Return the [X, Y] coordinate for the center point of the cell that contains the specified text.  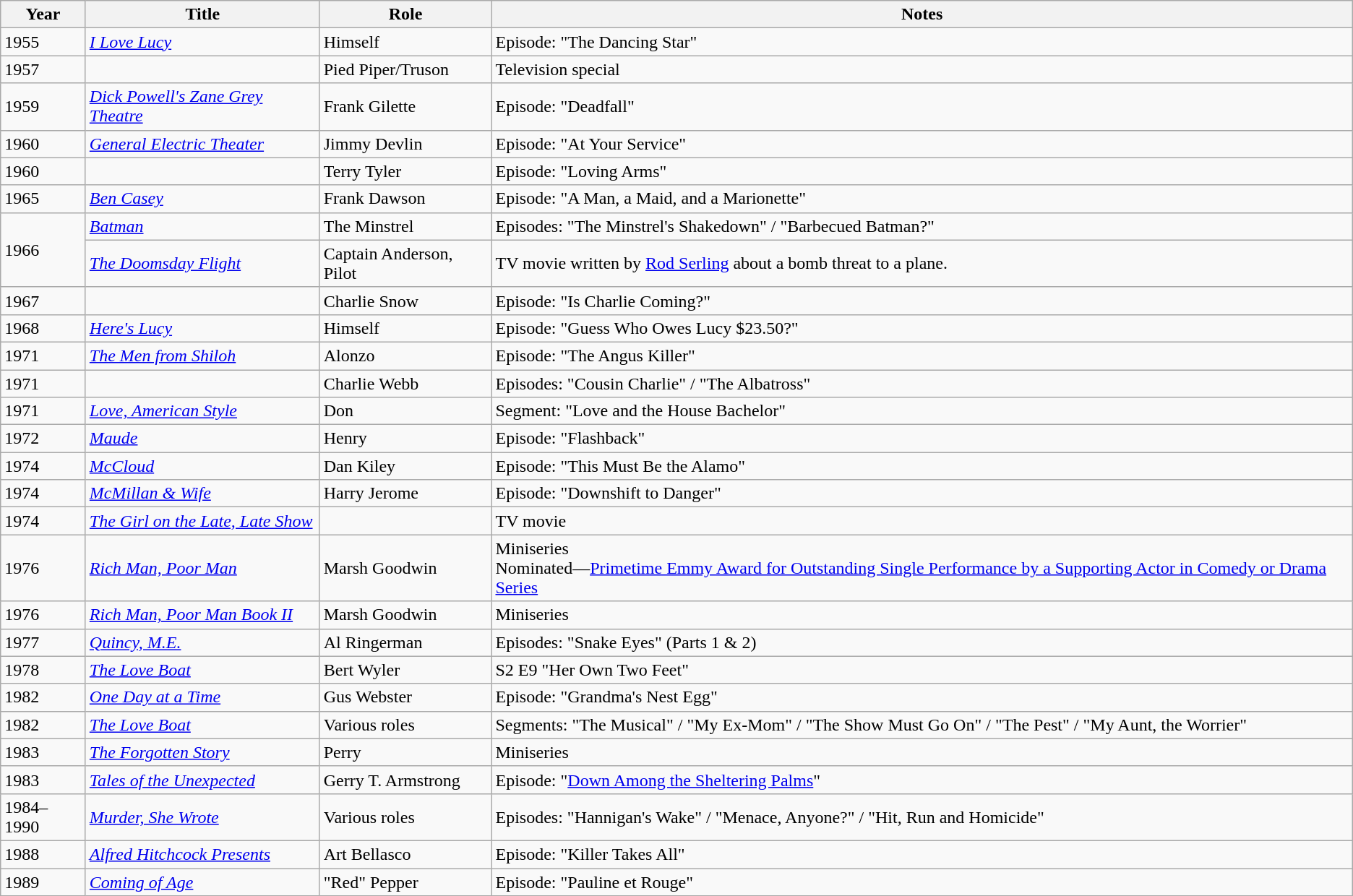
Year [43, 14]
1972 [43, 439]
1977 [43, 642]
Al Ringerman [405, 642]
The Forgotten Story [202, 752]
Episode: "Pauline et Rouge" [922, 882]
I Love Lucy [202, 42]
Episodes: "Cousin Charlie" / "The Albatross" [922, 384]
Alonzo [405, 356]
Pied Piper/Truson [405, 69]
Episode: "This Must Be the Alamo" [922, 466]
Charlie Snow [405, 301]
Frank Gilette [405, 107]
Episode: "Deadfall" [922, 107]
Episode: "The Dancing Star" [922, 42]
Murder, She Wrote [202, 817]
One Day at a Time [202, 697]
Episode: "Grandma's Nest Egg" [922, 697]
1989 [43, 882]
Perry [405, 752]
Episode: "Down Among the Sheltering Palms" [922, 780]
Jimmy Devlin [405, 144]
Coming of Age [202, 882]
Batman [202, 226]
Bert Wyler [405, 670]
Miniseries Nominated—Primetime Emmy Award for Outstanding Single Performance by a Supporting Actor in Comedy or Drama Series [922, 568]
1984–1990 [43, 817]
1955 [43, 42]
Episode: "Downshift to Danger" [922, 494]
Segments: "The Musical" / "My Ex-Mom" / "The Show Must Go On" / "The Pest" / "My Aunt, the Worrier" [922, 725]
Episode: "Loving Arms" [922, 171]
Dan Kiley [405, 466]
Love, American Style [202, 411]
Segment: "Love and the House Bachelor" [922, 411]
TV movie written by Rod Serling about a bomb threat to a plane. [922, 263]
Episode: "At Your Service" [922, 144]
The Doomsday Flight [202, 263]
1957 [43, 69]
Ben Casey [202, 199]
Henry [405, 439]
1967 [43, 301]
Episode: "Guess Who Owes Lucy $23.50?" [922, 328]
Episode: "A Man, a Maid, and a Marionette" [922, 199]
Frank Dawson [405, 199]
Captain Anderson, Pilot [405, 263]
Charlie Webb [405, 384]
Notes [922, 14]
McCloud [202, 466]
1966 [43, 250]
1978 [43, 670]
Episode: "The Angus Killer" [922, 356]
Rich Man, Poor Man Book II [202, 615]
Television special [922, 69]
The Minstrel [405, 226]
Quincy, M.E. [202, 642]
General Electric Theater [202, 144]
Dick Powell's Zane Grey Theatre [202, 107]
Alfred Hitchcock Presents [202, 854]
Gerry T. Armstrong [405, 780]
1968 [43, 328]
1988 [43, 854]
Maude [202, 439]
Episodes: "The Minstrel's Shakedown" / "Barbecued Batman?" [922, 226]
"Red" Pepper [405, 882]
TV movie [922, 521]
Gus Webster [405, 697]
Here's Lucy [202, 328]
Harry Jerome [405, 494]
1965 [43, 199]
Title [202, 14]
Tales of the Unexpected [202, 780]
Don [405, 411]
McMillan & Wife [202, 494]
Episodes: "Snake Eyes" (Parts 1 & 2) [922, 642]
Episode: "Killer Takes All" [922, 854]
Role [405, 14]
Terry Tyler [405, 171]
Episode: "Is Charlie Coming?" [922, 301]
The Men from Shiloh [202, 356]
The Girl on the Late, Late Show [202, 521]
Rich Man, Poor Man [202, 568]
S2 E9 "Her Own Two Feet" [922, 670]
1959 [43, 107]
Art Bellasco [405, 854]
Episodes: "Hannigan's Wake" / "Menace, Anyone?" / "Hit, Run and Homicide" [922, 817]
Episode: "Flashback" [922, 439]
